Capture the cell that displays the provided text and extract its (x, y) central coordinate. 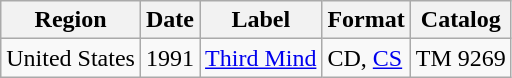
Region (71, 20)
Format (366, 20)
Date (170, 20)
United States (71, 58)
Label (261, 20)
TM 9269 (460, 58)
Catalog (460, 20)
1991 (170, 58)
Third Mind (261, 58)
CD, CS (366, 58)
